Identify which cell holds the provided text, then report its (X, Y) central coordinate. 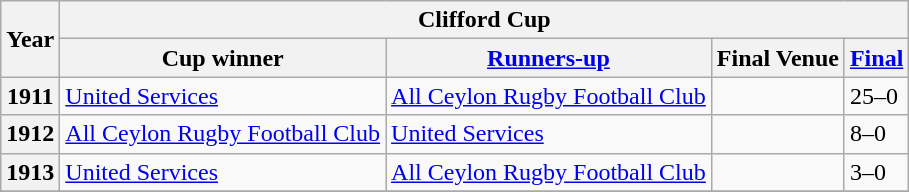
1911 (30, 96)
Year (30, 39)
Cup winner (223, 58)
Final (876, 58)
3–0 (876, 172)
Clifford Cup (484, 20)
Runners-up (549, 58)
Final Venue (778, 58)
1913 (30, 172)
1912 (30, 134)
25–0 (876, 96)
8–0 (876, 134)
